From the cell containing the given text, extract its center point as (X, Y) coordinate. 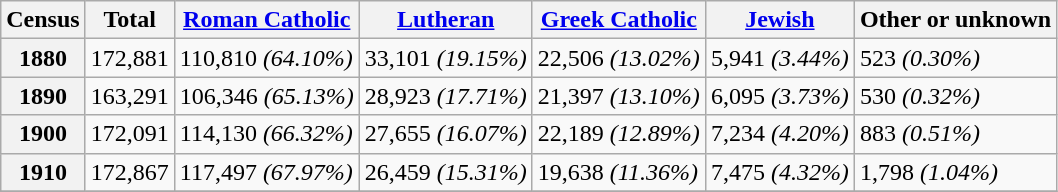
6,095 (3.73%) (780, 96)
5,941 (3.44%) (780, 58)
883 (0.51%) (955, 134)
1910 (43, 172)
26,459 (15.31%) (446, 172)
22,506 (13.02%) (618, 58)
172,867 (130, 172)
33,101 (19.15%) (446, 58)
Roman Catholic (266, 20)
530 (0.32%) (955, 96)
22,189 (12.89%) (618, 134)
Lutheran (446, 20)
Other or unknown (955, 20)
110,810 (64.10%) (266, 58)
163,291 (130, 96)
1,798 (1.04%) (955, 172)
106,346 (65.13%) (266, 96)
28,923 (17.71%) (446, 96)
Greek Catholic (618, 20)
114,130 (66.32%) (266, 134)
Census (43, 20)
7,475 (4.32%) (780, 172)
172,091 (130, 134)
523 (0.30%) (955, 58)
19,638 (11.36%) (618, 172)
21,397 (13.10%) (618, 96)
Jewish (780, 20)
27,655 (16.07%) (446, 134)
Total (130, 20)
117,497 (67.97%) (266, 172)
1890 (43, 96)
172,881 (130, 58)
1900 (43, 134)
1880 (43, 58)
7,234 (4.20%) (780, 134)
